Identify which cell holds the provided text, then report its [X, Y] central coordinate. 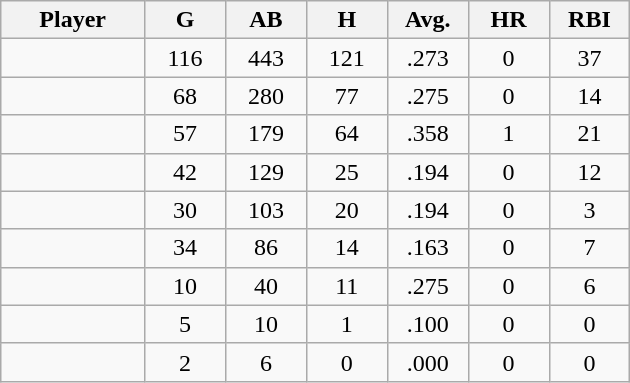
116 [186, 58]
Player [73, 20]
77 [346, 96]
.163 [428, 248]
21 [590, 134]
86 [266, 248]
129 [266, 172]
25 [346, 172]
12 [590, 172]
2 [186, 362]
280 [266, 96]
57 [186, 134]
30 [186, 210]
121 [346, 58]
HR [508, 20]
37 [590, 58]
5 [186, 324]
.273 [428, 58]
68 [186, 96]
20 [346, 210]
34 [186, 248]
RBI [590, 20]
.100 [428, 324]
.000 [428, 362]
40 [266, 286]
42 [186, 172]
443 [266, 58]
64 [346, 134]
H [346, 20]
3 [590, 210]
G [186, 20]
11 [346, 286]
103 [266, 210]
Avg. [428, 20]
.358 [428, 134]
179 [266, 134]
7 [590, 248]
AB [266, 20]
